Capture the cell that displays the provided text and extract its [x, y] central coordinate. 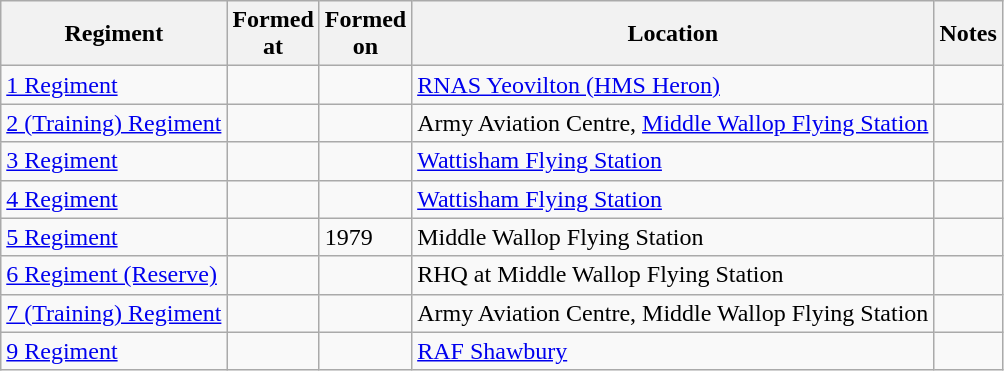
Notes [968, 34]
Location [673, 34]
5 Regiment [114, 237]
Regiment [114, 34]
4 Regiment [114, 199]
2 (Training) Regiment [114, 123]
RAF Shawbury [673, 351]
1 Regiment [114, 85]
1979 [365, 237]
RHQ at Middle Wallop Flying Station [673, 275]
Formedat [273, 34]
Middle Wallop Flying Station [673, 237]
7 (Training) Regiment [114, 313]
6 Regiment (Reserve) [114, 275]
Formedon [365, 34]
9 Regiment [114, 351]
RNAS Yeovilton (HMS Heron) [673, 85]
3 Regiment [114, 161]
